For the text-containing cell, return its midpoint in (x, y) coordinate format. 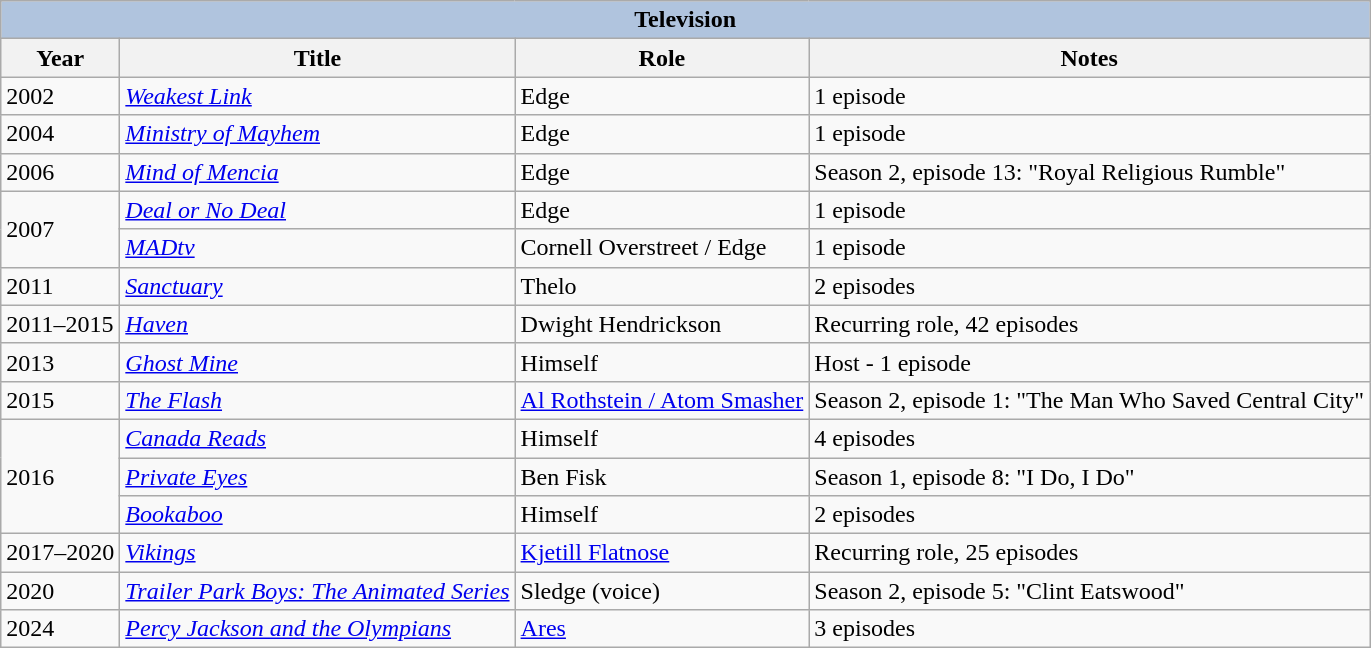
2002 (60, 96)
Recurring role, 25 episodes (1090, 553)
Host - 1 episode (1090, 362)
Ghost Mine (318, 362)
Season 2, episode 13: "Royal Religious Rumble" (1090, 172)
2020 (60, 591)
2017–2020 (60, 553)
Thelo (662, 286)
Sanctuary (318, 286)
3 episodes (1090, 629)
2006 (60, 172)
Ares (662, 629)
2004 (60, 134)
Vikings (318, 553)
Year (60, 58)
2024 (60, 629)
Private Eyes (318, 477)
Bookaboo (318, 515)
Television (686, 20)
4 episodes (1090, 438)
Dwight Hendrickson (662, 324)
2015 (60, 400)
2016 (60, 476)
Canada Reads (318, 438)
Kjetill Flatnose (662, 553)
Ben Fisk (662, 477)
2011 (60, 286)
Al Rothstein / Atom Smasher (662, 400)
Season 2, episode 5: "Clint Eatswood" (1090, 591)
Haven (318, 324)
Title (318, 58)
Percy Jackson and the Olympians (318, 629)
Recurring role, 42 episodes (1090, 324)
Notes (1090, 58)
2011–2015 (60, 324)
Weakest Link (318, 96)
MADtv (318, 248)
Trailer Park Boys: The Animated Series (318, 591)
Sledge (voice) (662, 591)
Season 2, episode 1: "The Man Who Saved Central City" (1090, 400)
Cornell Overstreet / Edge (662, 248)
The Flash (318, 400)
2013 (60, 362)
2007 (60, 229)
Season 1, episode 8: "I Do, I Do" (1090, 477)
Deal or No Deal (318, 210)
Role (662, 58)
Ministry of Mayhem (318, 134)
Mind of Mencia (318, 172)
